Return [x, y] of the center of cell containing provided text 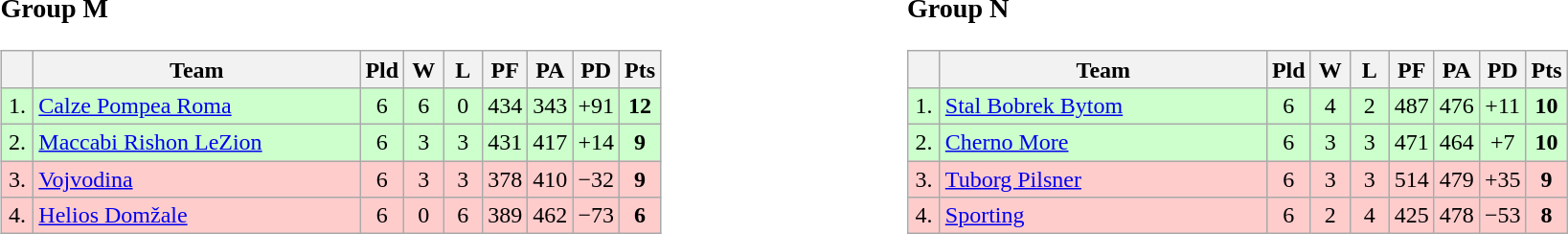
389 [506, 216]
431 [506, 143]
Tuborg Pilsner [1103, 179]
Cherno More [1103, 143]
8 [1546, 216]
+7 [1502, 143]
−53 [1502, 216]
+35 [1502, 179]
+14 [596, 143]
Sporting [1103, 216]
12 [640, 105]
+11 [1502, 105]
Vojvodina [197, 179]
464 [1456, 143]
462 [550, 216]
378 [506, 179]
−32 [596, 179]
Calze Pompea Roma [197, 105]
479 [1456, 179]
410 [550, 179]
476 [1456, 105]
Maccabi Rishon LeZion [197, 143]
417 [550, 143]
478 [1456, 216]
343 [550, 105]
425 [1412, 216]
471 [1412, 143]
487 [1412, 105]
Helios Domžale [197, 216]
434 [506, 105]
514 [1412, 179]
+91 [596, 105]
−73 [596, 216]
Stal Bobrek Bytom [1103, 105]
